Output the [x, y] coordinate of the center of the cell containing the given text.  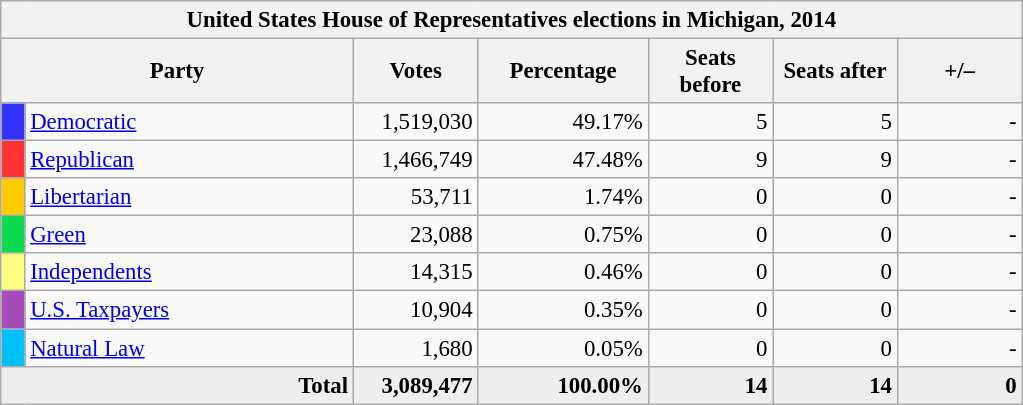
Seats after [836, 72]
+/– [960, 72]
0.35% [563, 310]
Republican [189, 160]
1,680 [416, 348]
1,519,030 [416, 122]
3,089,477 [416, 385]
49.17% [563, 122]
1,466,749 [416, 160]
Green [189, 235]
Party [178, 72]
47.48% [563, 160]
53,711 [416, 197]
U.S. Taxpayers [189, 310]
United States House of Representatives elections in Michigan, 2014 [512, 20]
Natural Law [189, 348]
10,904 [416, 310]
Independents [189, 273]
Percentage [563, 72]
Seats before [710, 72]
1.74% [563, 197]
Libertarian [189, 197]
0.46% [563, 273]
Democratic [189, 122]
23,088 [416, 235]
0.75% [563, 235]
14,315 [416, 273]
Total [178, 385]
100.00% [563, 385]
Votes [416, 72]
0.05% [563, 348]
